Return [X, Y] of the center of cell containing provided text 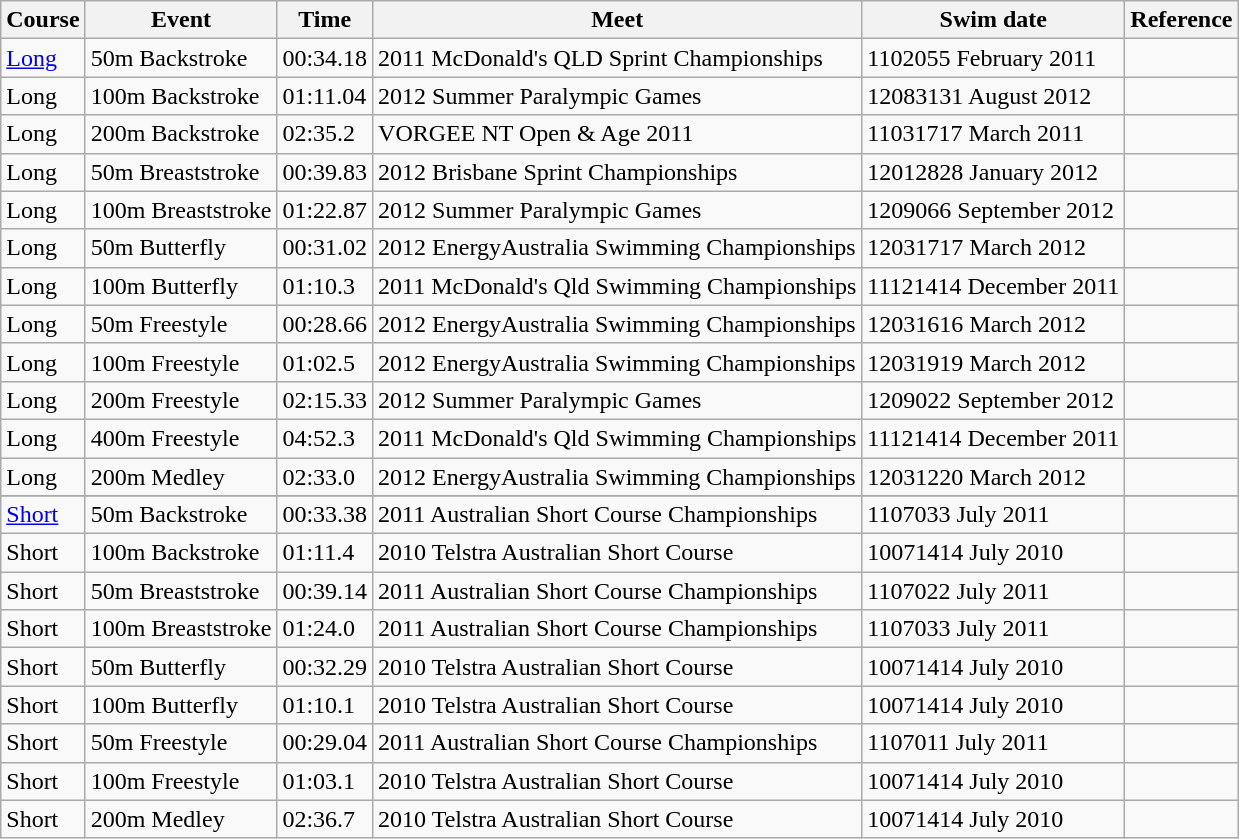
00:33.38 [325, 515]
00:29.04 [325, 743]
12012828 January 2012 [994, 172]
12031717 March 2012 [994, 248]
01:22.87 [325, 210]
1107022 July 2011 [994, 591]
01:24.0 [325, 629]
00:39.83 [325, 172]
12031220 March 2012 [994, 477]
1209022 September 2012 [994, 400]
02:15.33 [325, 400]
01:02.5 [325, 362]
02:35.2 [325, 134]
01:11.04 [325, 96]
Reference [1182, 20]
00:34.18 [325, 58]
02:33.0 [325, 477]
2012 Brisbane Sprint Championships [618, 172]
01:11.4 [325, 553]
01:10.1 [325, 705]
1107011 July 2011 [994, 743]
01:10.3 [325, 286]
11031717 March 2011 [994, 134]
2011 McDonald's QLD Sprint Championships [618, 58]
02:36.7 [325, 819]
200m Backstroke [181, 134]
00:39.14 [325, 591]
Course [43, 20]
Meet [618, 20]
Time [325, 20]
1209066 September 2012 [994, 210]
00:32.29 [325, 667]
00:28.66 [325, 324]
Swim date [994, 20]
Event [181, 20]
200m Freestyle [181, 400]
VORGEE NT Open & Age 2011 [618, 134]
12031616 March 2012 [994, 324]
400m Freestyle [181, 438]
12031919 March 2012 [994, 362]
04:52.3 [325, 438]
01:03.1 [325, 781]
12083131 August 2012 [994, 96]
00:31.02 [325, 248]
1102055 February 2011 [994, 58]
